Detect which cell encompasses the target text, then output its (X, Y) center coordinate. 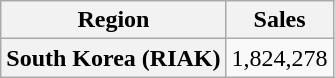
1,824,278 (280, 58)
Region (114, 20)
South Korea (RIAK) (114, 58)
Sales (280, 20)
